From the cell containing the given text, extract its center point as [x, y] coordinate. 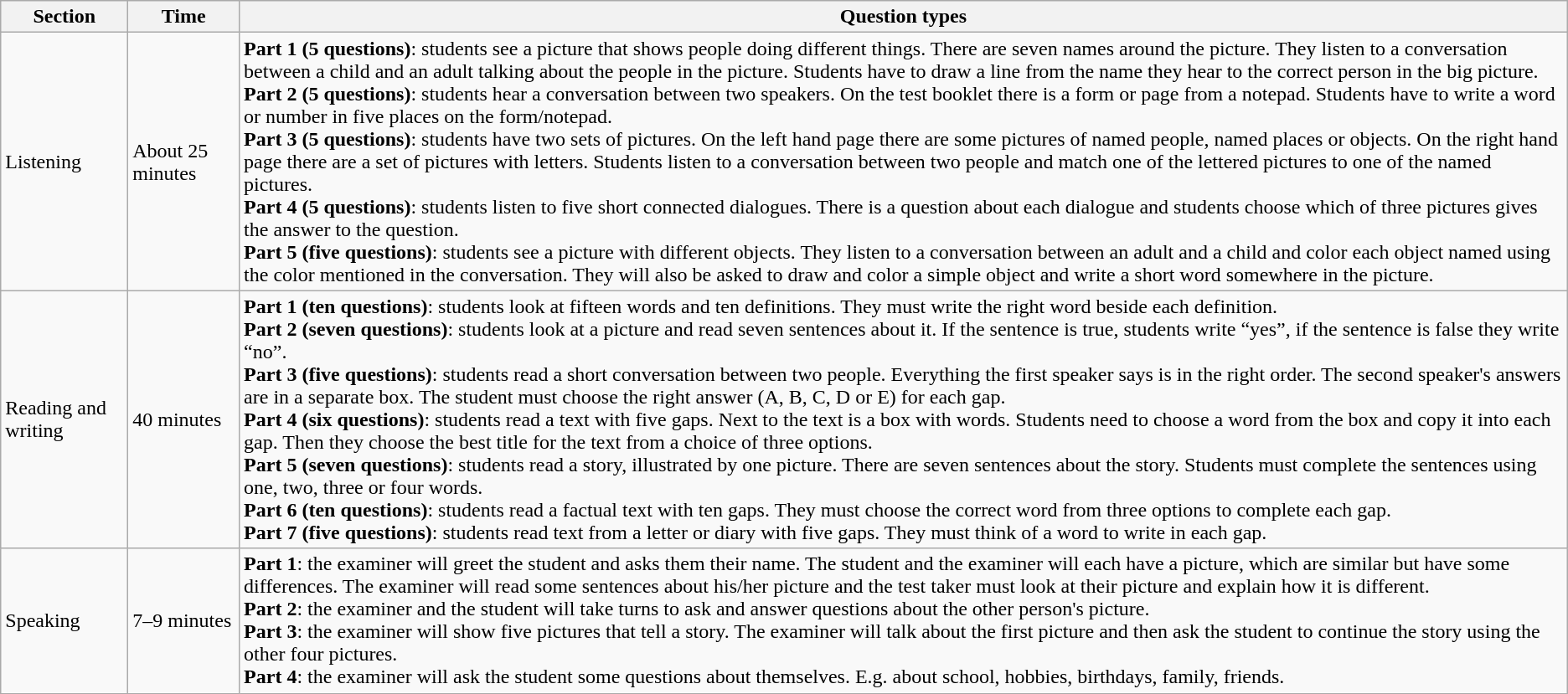
Reading and writing [64, 419]
Listening [64, 162]
7–9 minutes [184, 621]
Speaking [64, 621]
Section [64, 17]
40 minutes [184, 419]
Time [184, 17]
Question types [904, 17]
About 25 minutes [184, 162]
